Extract the (X, Y) coordinate from the center of the cell holding the provided text.  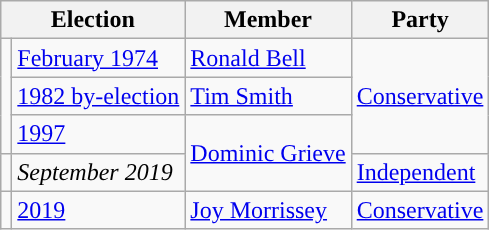
Election (93, 20)
February 1974 (98, 58)
Dominic Grieve (268, 153)
2019 (98, 210)
September 2019 (98, 172)
Joy Morrissey (268, 210)
Tim Smith (268, 96)
1997 (98, 134)
1982 by-election (98, 96)
Independent (420, 172)
Party (420, 20)
Ronald Bell (268, 58)
Member (268, 20)
